Identify which cell holds the provided text, then report its (X, Y) central coordinate. 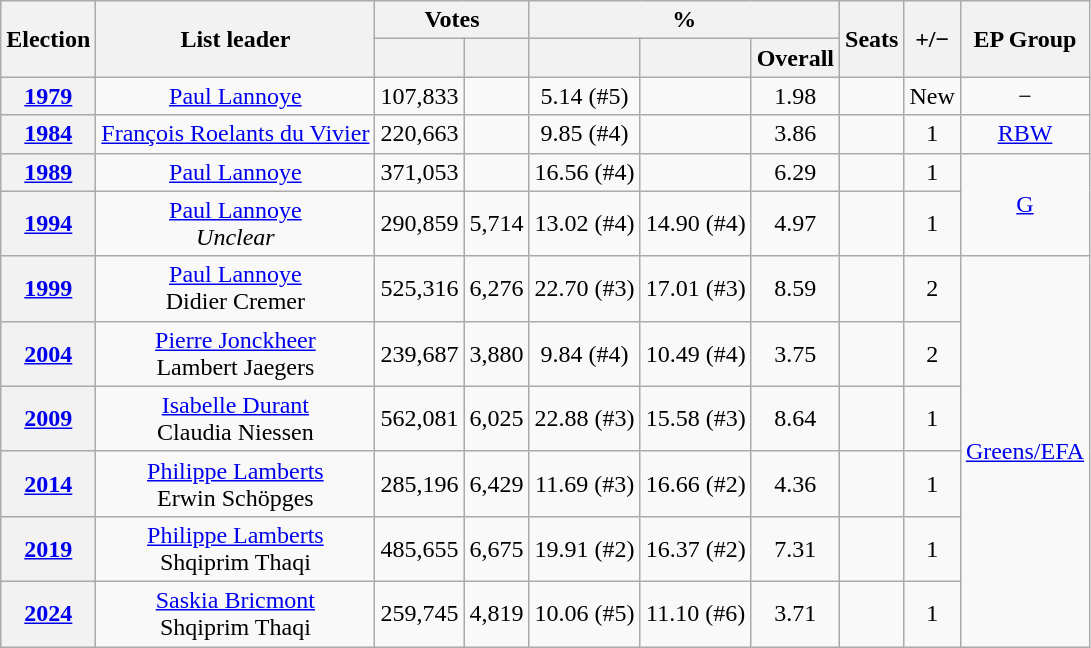
3.86 (795, 134)
5.14 (#5) (584, 96)
239,687 (420, 354)
6,276 (496, 288)
Saskia Bricmont Shqiprim Thaqi (236, 614)
Philippe Lamberts Shqiprim Thaqi (236, 548)
9.84 (#4) (584, 354)
371,053 (420, 172)
Election (48, 39)
22.70 (#3) (584, 288)
13.02 (#4) (584, 224)
525,316 (420, 288)
6,429 (496, 484)
6,025 (496, 418)
François Roelants du Vivier (236, 134)
2024 (48, 614)
4,819 (496, 614)
220,663 (420, 134)
2004 (48, 354)
2014 (48, 484)
G (1024, 204)
1999 (48, 288)
562,081 (420, 418)
2009 (48, 418)
8.64 (795, 418)
17.01 (#3) (696, 288)
10.06 (#5) (584, 614)
1.98 (795, 96)
Isabelle Durant Claudia Niessen (236, 418)
10.49 (#4) (696, 354)
14.90 (#4) (696, 224)
259,745 (420, 614)
EP Group (1024, 39)
Pierre Jonckheer Lambert Jaegers (236, 354)
11.69 (#3) (584, 484)
22.88 (#3) (584, 418)
Seats (872, 39)
% (684, 20)
290,859 (420, 224)
16.56 (#4) (584, 172)
Overall (795, 58)
RBW (1024, 134)
6.29 (795, 172)
4.97 (795, 224)
9.85 (#4) (584, 134)
1994 (48, 224)
3.75 (795, 354)
19.91 (#2) (584, 548)
Paul Lannoye Unclear (236, 224)
+/− (932, 39)
16.37 (#2) (696, 548)
1979 (48, 96)
5,714 (496, 224)
485,655 (420, 548)
2019 (48, 548)
Votes (452, 20)
− (1024, 96)
285,196 (420, 484)
16.66 (#2) (696, 484)
Paul Lannoye Didier Cremer (236, 288)
6,675 (496, 548)
New (932, 96)
1984 (48, 134)
List leader (236, 39)
3,880 (496, 354)
3.71 (795, 614)
Greens/EFA (1024, 451)
1989 (48, 172)
4.36 (795, 484)
7.31 (795, 548)
Philippe Lamberts Erwin Schöpges (236, 484)
8.59 (795, 288)
11.10 (#6) (696, 614)
15.58 (#3) (696, 418)
107,833 (420, 96)
